Capture the cell that displays the provided text and extract its [x, y] central coordinate. 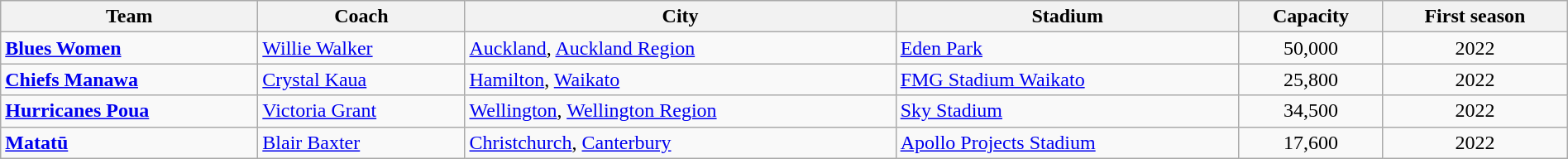
FMG Stadium Waikato [1067, 79]
Apollo Projects Stadium [1067, 142]
Victoria Grant [361, 111]
Crystal Kaua [361, 79]
34,500 [1310, 111]
Blair Baxter [361, 142]
50,000 [1310, 48]
Matatū [129, 142]
Auckland, Auckland Region [680, 48]
Stadium [1067, 17]
Sky Stadium [1067, 111]
25,800 [1310, 79]
Christchurch, Canterbury [680, 142]
Chiefs Manawa [129, 79]
17,600 [1310, 142]
Eden Park [1067, 48]
Blues Women [129, 48]
Team [129, 17]
Willie Walker [361, 48]
Hurricanes Poua [129, 111]
Hamilton, Waikato [680, 79]
First season [1475, 17]
Capacity [1310, 17]
Wellington, Wellington Region [680, 111]
City [680, 17]
Coach [361, 17]
